Output the [x, y] coordinate of the center of the cell containing the given text.  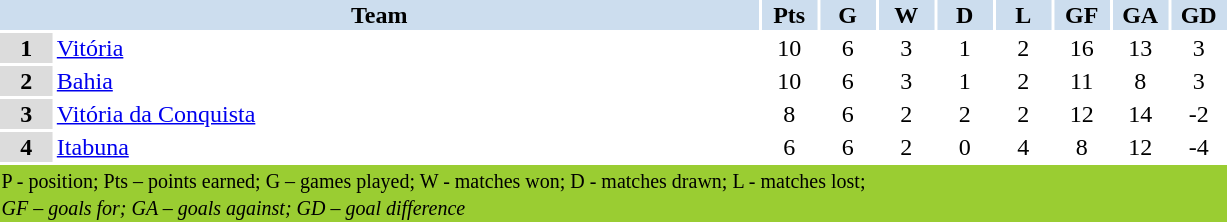
0 [965, 147]
GD [1199, 15]
Vitória da Conquista [406, 114]
Team [379, 15]
W [906, 15]
Itabuna [406, 147]
GA [1140, 15]
G [848, 15]
13 [1140, 48]
14 [1140, 114]
L [1023, 15]
11 [1082, 81]
Vitória [406, 48]
Bahia [406, 81]
-2 [1199, 114]
16 [1082, 48]
Pts [789, 15]
D [965, 15]
GF [1082, 15]
-4 [1199, 147]
